Return [x, y] of the center of cell containing provided text 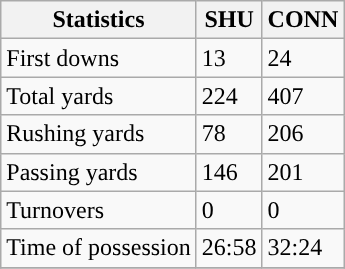
Total yards [99, 96]
13 [229, 58]
Turnovers [99, 210]
Statistics [99, 20]
32:24 [303, 248]
First downs [99, 58]
206 [303, 134]
78 [229, 134]
SHU [229, 20]
26:58 [229, 248]
24 [303, 58]
224 [229, 96]
Passing yards [99, 172]
Time of possession [99, 248]
146 [229, 172]
407 [303, 96]
201 [303, 172]
Rushing yards [99, 134]
CONN [303, 20]
